For the text-containing cell, return its midpoint in (X, Y) coordinate format. 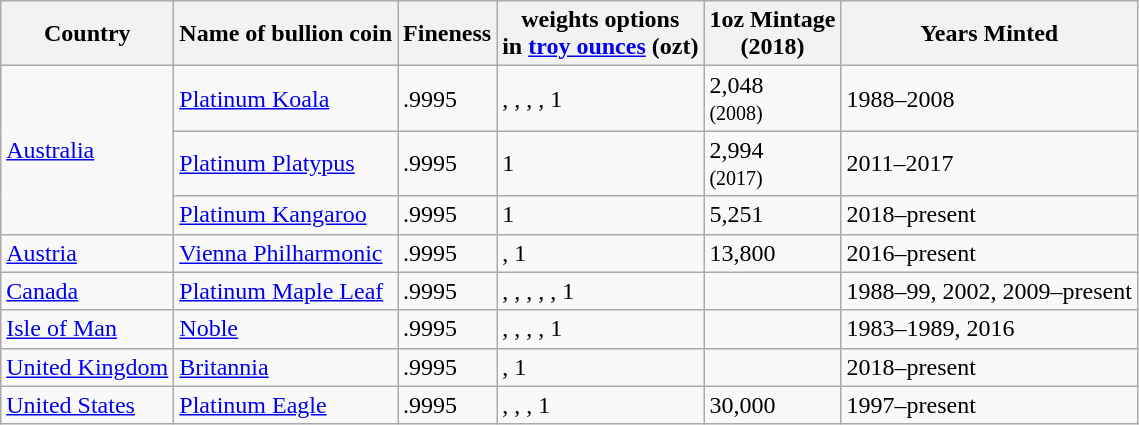
Isle of Man (88, 329)
1983–1989, 2016 (989, 329)
1997–present (989, 405)
1oz Mintage(2018) (772, 34)
, , , , , 1 (600, 291)
Austria (88, 253)
Vienna Philharmonic (286, 253)
Britannia (286, 367)
Fineness (448, 34)
Canada (88, 291)
1988–2008 (989, 98)
weights optionsin troy ounces (ozt) (600, 34)
Noble (286, 329)
Platinum Maple Leaf (286, 291)
United States (88, 405)
Australia (88, 150)
Country (88, 34)
2,048(2008) (772, 98)
2,994(2017) (772, 164)
1988–99, 2002, 2009–present (989, 291)
Platinum Eagle (286, 405)
Platinum Koala (286, 98)
United Kingdom (88, 367)
2011–2017 (989, 164)
30,000 (772, 405)
Platinum Kangaroo (286, 215)
, , , 1 (600, 405)
Name of bullion coin (286, 34)
5,251 (772, 215)
Platinum Platypus (286, 164)
13,800 (772, 253)
2016–present (989, 253)
Years Minted (989, 34)
